Provide the [X, Y] coordinate of the cell's center where the given text is located.  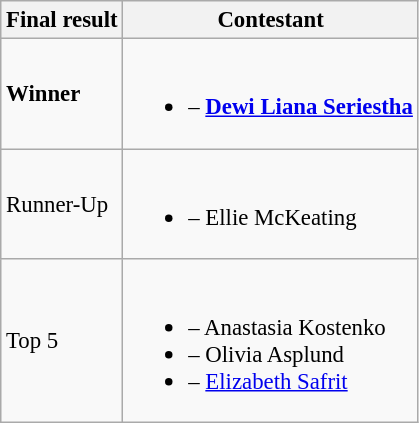
– Ellie McKeating [270, 204]
Top 5 [62, 341]
Final result [62, 20]
– Anastasia Kostenko – Olivia Asplund – Elizabeth Safrit [270, 341]
– Dewi Liana Seriestha [270, 94]
Contestant [270, 20]
Winner [62, 94]
Runner-Up [62, 204]
